Return the (x, y) coordinate for the center point of the cell that contains the specified text.  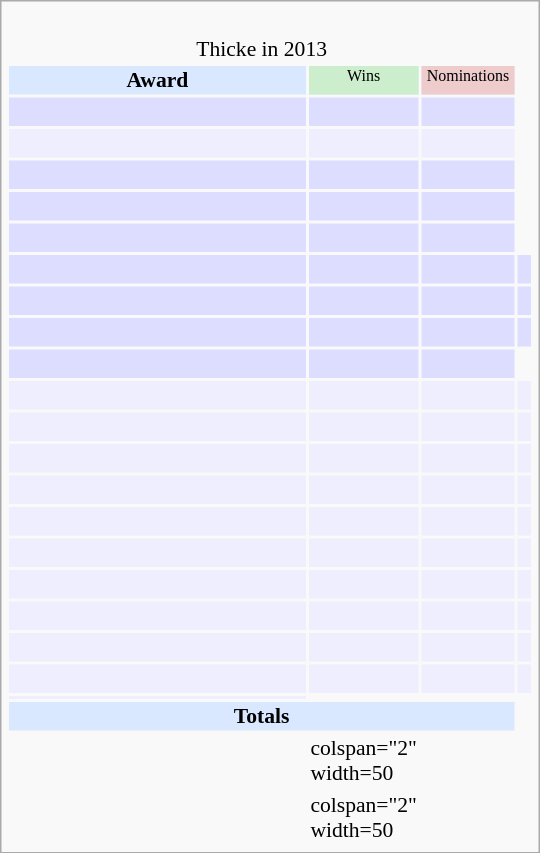
Award (158, 80)
Thicke in 2013 (262, 36)
Wins (364, 80)
Totals (262, 716)
Nominations (468, 80)
